From the cell containing the given text, extract its center point as (X, Y) coordinate. 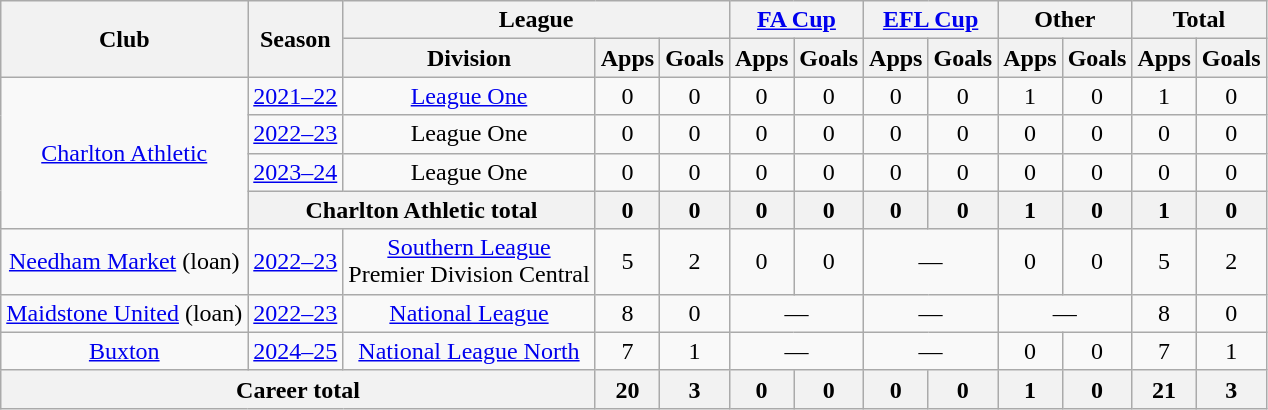
Division (469, 58)
Other (1065, 20)
2023–24 (296, 172)
National League North (469, 351)
Total (1199, 20)
20 (627, 389)
EFL Cup (931, 20)
National League (469, 313)
Charlton Athletic (124, 153)
21 (1164, 389)
Maidstone United (loan) (124, 313)
Southern League Premier Division Central (469, 262)
Needham Market (loan) (124, 262)
Club (124, 39)
2021–22 (296, 96)
Buxton (124, 351)
League (536, 20)
Career total (298, 389)
Charlton Athletic total (422, 210)
2024–25 (296, 351)
FA Cup (796, 20)
Season (296, 39)
